For the text-containing cell, return its midpoint in (x, y) coordinate format. 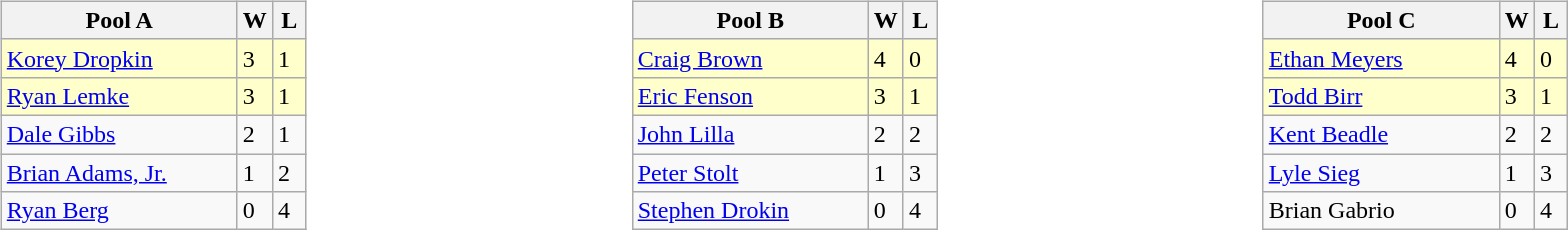
Ethan Meyers (1381, 58)
Korey Dropkin (119, 58)
Craig Brown (750, 58)
John Lilla (750, 134)
Ryan Lemke (119, 96)
Pool C (1381, 20)
Todd Birr (1381, 96)
Brian Adams, Jr. (119, 173)
Stephen Drokin (750, 211)
Kent Beadle (1381, 134)
Dale Gibbs (119, 134)
Eric Fenson (750, 96)
Lyle Sieg (1381, 173)
Pool A (119, 20)
Peter Stolt (750, 173)
Brian Gabrio (1381, 211)
Pool B (750, 20)
Ryan Berg (119, 211)
